Identify which cell holds the provided text, then report its (X, Y) central coordinate. 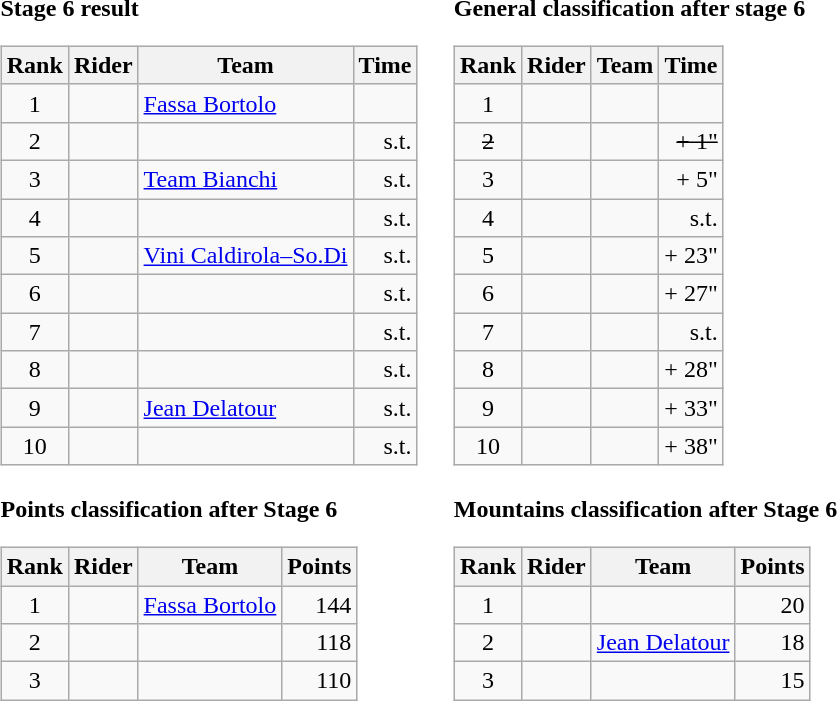
+ 23" (691, 256)
144 (320, 605)
Vini Caldirola–So.Di (246, 256)
+ 38" (691, 446)
+ 33" (691, 408)
+ 27" (691, 294)
+ 1" (691, 141)
118 (320, 643)
110 (320, 681)
18 (772, 643)
15 (772, 681)
Team Bianchi (246, 179)
+ 5" (691, 179)
+ 28" (691, 370)
20 (772, 605)
